Scan for the cell matching the given text and deliver its [X, Y] coordinate at center. 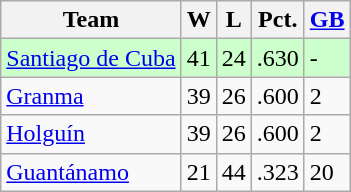
41 [198, 58]
Holguín [91, 134]
Santiago de Cuba [91, 58]
Granma [91, 96]
- [327, 58]
24 [234, 58]
Guantánamo [91, 172]
GB [327, 20]
Pct. [278, 20]
W [198, 20]
20 [327, 172]
21 [198, 172]
.630 [278, 58]
L [234, 20]
.323 [278, 172]
Team [91, 20]
44 [234, 172]
